Determine the [x, y] coordinate at the center of the cell enclosing the given text.  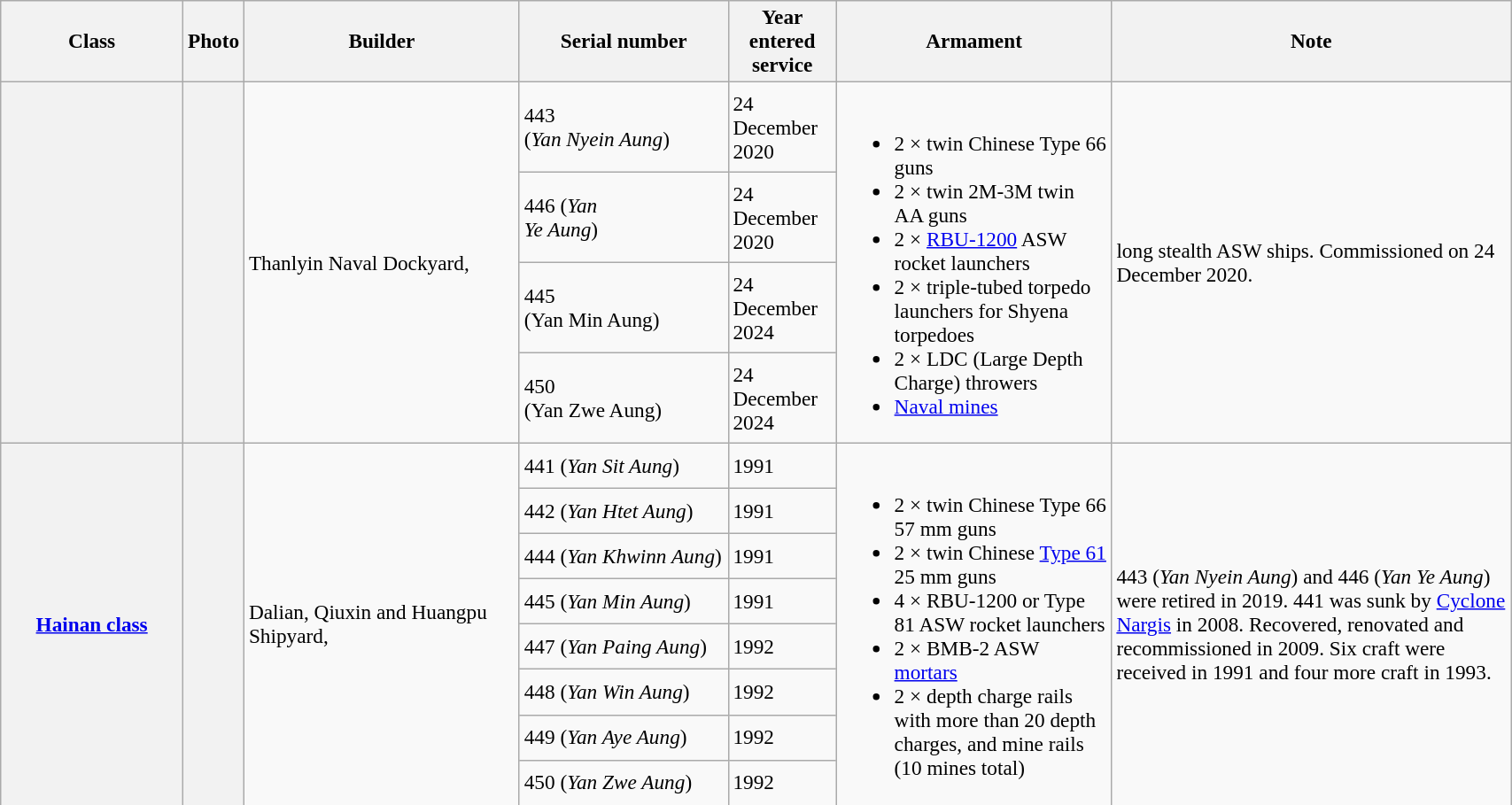
Serial number [624, 41]
Dalian, Qiuxin and Huangpu Shipyard, [383, 623]
long stealth ASW ships. Commissioned on 24 December 2020. [1311, 262]
445 (Yan Min Aung) [624, 600]
Class [92, 41]
450 (Yan Zwe Aung) [624, 783]
446 (YanYe Aung) [624, 217]
Thanlyin Naval Dockyard, [383, 262]
444 (Yan Khwinn Aung) [624, 556]
Builder [383, 41]
Note [1311, 41]
450(Yan Zwe Aung) [624, 398]
Hainan class [92, 623]
448 (Yan Win Aung) [624, 691]
Year entered service [782, 41]
449 (Yan Aye Aung) [624, 737]
445(Yan Min Aung) [624, 307]
441 (Yan Sit Aung) [624, 466]
447 (Yan Paing Aung) [624, 646]
442 (Yan Htet Aung) [624, 510]
Armament [974, 41]
443(Yan Nyein Aung) [624, 127]
Photo [214, 41]
